Output the (X, Y) coordinate of the center of the cell containing the given text.  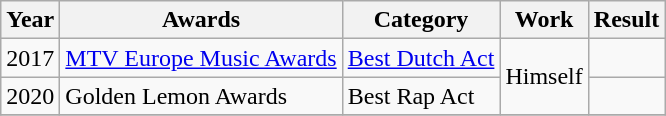
Best Rap Act (421, 96)
2017 (30, 58)
Best Dutch Act (421, 58)
Golden Lemon Awards (201, 96)
Result (626, 20)
Work (544, 20)
MTV Europe Music Awards (201, 58)
Year (30, 20)
Awards (201, 20)
2020 (30, 96)
Himself (544, 77)
Category (421, 20)
